For the text-containing cell, return its midpoint in (x, y) coordinate format. 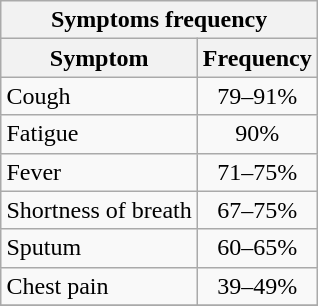
60–65% (257, 248)
39–49% (257, 286)
Fever (99, 172)
Chest pain (99, 286)
Symptom (99, 58)
67–75% (257, 210)
90% (257, 134)
Frequency (257, 58)
Symptoms frequency (159, 20)
Sputum (99, 248)
Shortness of breath (99, 210)
Fatigue (99, 134)
71–75% (257, 172)
79–91% (257, 96)
Cough (99, 96)
